Detect which cell encompasses the target text, then output its [X, Y] center coordinate. 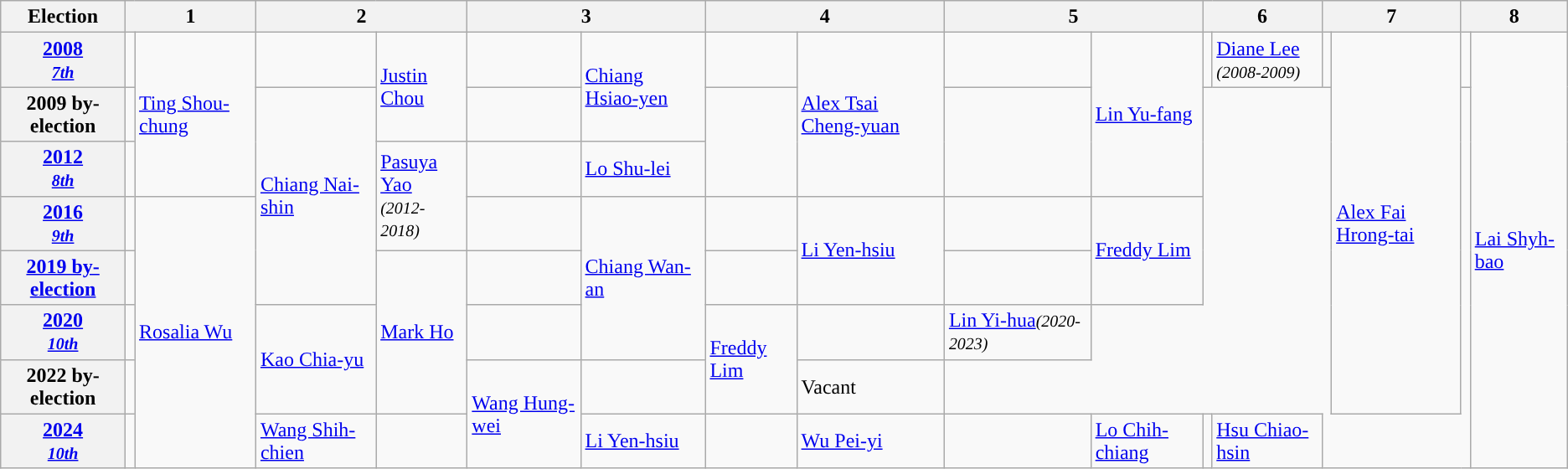
Diane Lee(2008-2009) [1267, 60]
Vacant [870, 387]
7 [1392, 17]
Alex Fai Hrong-tai [1397, 223]
2022 by-election [64, 387]
Chiang Nai-shin [315, 196]
Pasuya Yao(2012-2018) [422, 196]
5 [1073, 17]
Justin Chou [422, 87]
Lin Yu-fang [1147, 114]
20128th [64, 169]
6 [1263, 17]
Chiang Hsiao-yen [643, 87]
Wang Hung-wei [524, 414]
Mark Ho [422, 332]
20087th [64, 60]
2009 by-election [64, 114]
4 [824, 17]
Chiang Wan-an [643, 278]
3 [586, 17]
2019 by-election [64, 278]
2 [361, 17]
Wang Shih-chien [315, 441]
Lo Chih-chiang [1147, 441]
Lai Shyh-bao [1519, 250]
Rosalia Wu [196, 332]
Kao Chia-yu [315, 359]
Ting Shou-chung [196, 114]
Election [64, 17]
Alex Tsai Cheng-yuan [870, 114]
Wu Pei-yi [870, 441]
202410th [64, 441]
Lin Yi-hua(2020-2023) [1017, 332]
202010th [64, 332]
Lo Shu-lei [643, 169]
8 [1514, 17]
Hsu Chiao-hsin [1267, 441]
20169th [64, 223]
1 [190, 17]
